Find where the given text appears and provide that cell's center as [X, Y] coordinate. 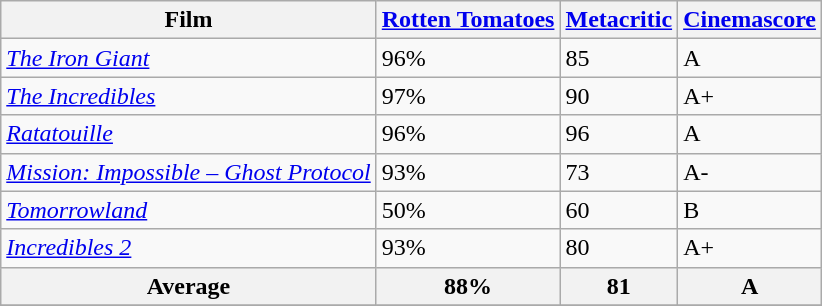
Rotten Tomatoes [468, 20]
81 [619, 286]
The Iron Giant [188, 58]
80 [619, 248]
The Incredibles [188, 96]
50% [468, 210]
A- [750, 172]
B [750, 210]
60 [619, 210]
Cinemascore [750, 20]
96 [619, 134]
Average [188, 286]
73 [619, 172]
Film [188, 20]
Metacritic [619, 20]
Mission: Impossible – Ghost Protocol [188, 172]
Tomorrowland [188, 210]
Ratatouille [188, 134]
90 [619, 96]
Incredibles 2 [188, 248]
85 [619, 58]
97% [468, 96]
88% [468, 286]
